From the cell containing the given text, extract its center point as [X, Y] coordinate. 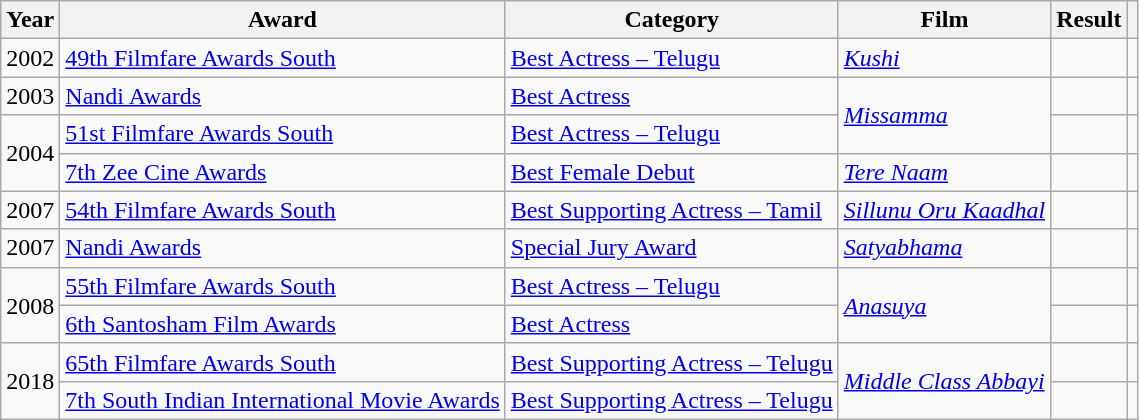
Tere Naam [944, 172]
Middle Class Abbayi [944, 381]
Best Supporting Actress – Tamil [672, 210]
7th Zee Cine Awards [282, 172]
51st Filmfare Awards South [282, 134]
65th Filmfare Awards South [282, 362]
Result [1089, 20]
2004 [30, 153]
55th Filmfare Awards South [282, 286]
Year [30, 20]
Anasuya [944, 305]
7th South Indian International Movie Awards [282, 400]
49th Filmfare Awards South [282, 58]
Award [282, 20]
54th Filmfare Awards South [282, 210]
Film [944, 20]
Kushi [944, 58]
6th Santosham Film Awards [282, 324]
2003 [30, 96]
Satyabhama [944, 248]
Special Jury Award [672, 248]
Category [672, 20]
2018 [30, 381]
Best Female Debut [672, 172]
2008 [30, 305]
Missamma [944, 115]
2002 [30, 58]
Sillunu Oru Kaadhal [944, 210]
